Detect which cell encompasses the target text, then output its (x, y) center coordinate. 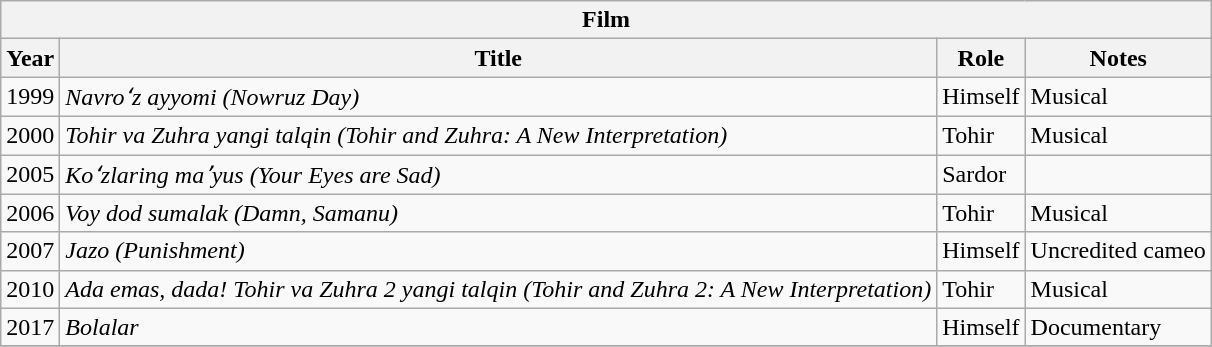
Title (498, 58)
Voy dod sumalak (Damn, Samanu) (498, 213)
2017 (30, 327)
2005 (30, 174)
Film (606, 20)
2010 (30, 289)
Role (981, 58)
Uncredited cameo (1118, 251)
2006 (30, 213)
Jazo (Punishment) (498, 251)
1999 (30, 97)
Notes (1118, 58)
Documentary (1118, 327)
Ada emas, dada! Tohir va Zuhra 2 yangi talqin (Tohir and Zuhra 2: A New Interpretation) (498, 289)
Sardor (981, 174)
Bolalar (498, 327)
2007 (30, 251)
Navroʻz ayyomi (Nowruz Day) (498, 97)
Tohir va Zuhra yangi talqin (Tohir and Zuhra: A New Interpretation) (498, 135)
2000 (30, 135)
Year (30, 58)
Koʻzlaring maʼyus (Your Eyes are Sad) (498, 174)
